Pinpoint the cell where the given text exists, returning its (X, Y) midpoint coordinate. 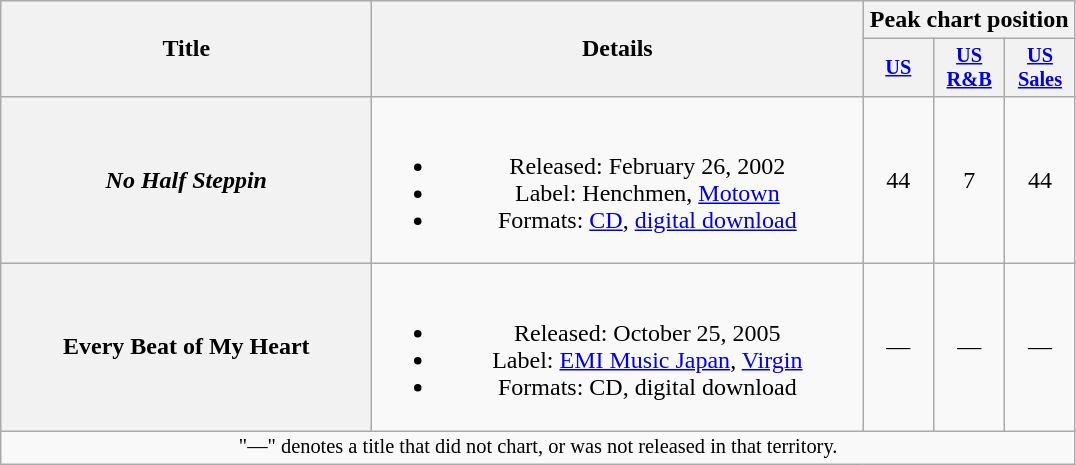
USSales (1040, 68)
Details (618, 49)
Title (186, 49)
USR&B (970, 68)
7 (970, 180)
Released: October 25, 2005Label: EMI Music Japan, VirginFormats: CD, digital download (618, 348)
Released: February 26, 2002Label: Henchmen, MotownFormats: CD, digital download (618, 180)
US (898, 68)
No Half Steppin (186, 180)
Every Beat of My Heart (186, 348)
"—" denotes a title that did not chart, or was not released in that territory. (538, 448)
Peak chart position (970, 20)
